Pinpoint the cell where the given text exists, returning its [x, y] midpoint coordinate. 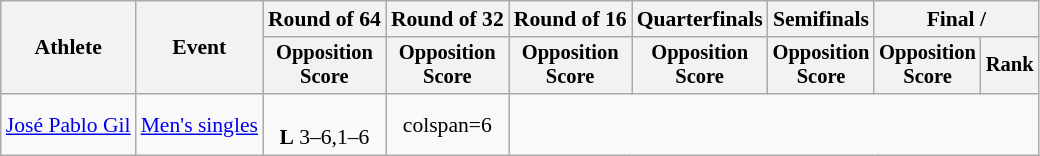
Round of 32 [448, 19]
Semifinals [822, 19]
Event [200, 48]
Round of 64 [324, 19]
Rank [1010, 66]
Round of 16 [570, 19]
Men's singles [200, 124]
colspan=6 [448, 124]
Athlete [68, 48]
L 3–6,1–6 [324, 124]
Final / [956, 19]
José Pablo Gil [68, 124]
Quarterfinals [700, 19]
